Identify which cell holds the provided text, then report its (X, Y) central coordinate. 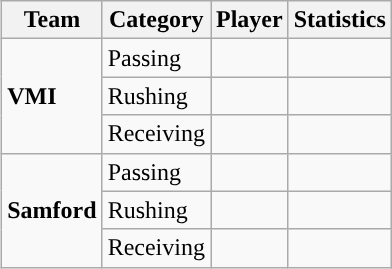
VMI (52, 96)
Samford (52, 210)
Player (249, 20)
Team (52, 20)
Category (156, 20)
Statistics (340, 20)
